For the text-containing cell, return its midpoint in [x, y] coordinate format. 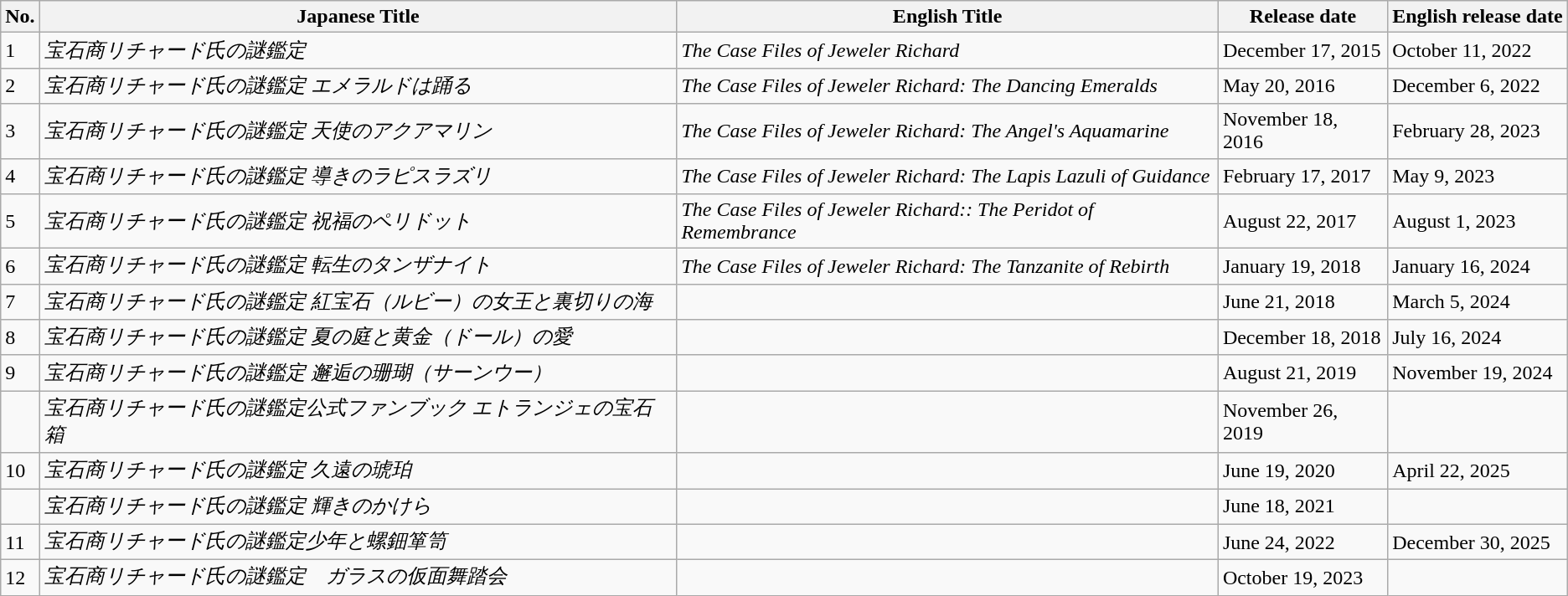
February 28, 2023 [1478, 131]
December 17, 2015 [1302, 50]
Japanese Title [358, 17]
8 [20, 338]
The Case Files of Jeweler Richard: The Tanzanite of Rebirth [947, 266]
9 [20, 373]
宝石商リチャード氏の謎鑑定 ガラスの仮面舞踏会 [358, 578]
3 [20, 131]
2 [20, 85]
The Case Files of Jeweler Richard: The Lapis Lazuli of Guidance [947, 176]
4 [20, 176]
宝石商リチャード氏の謎鑑定 天使のアクアマリン [358, 131]
December 6, 2022 [1478, 85]
宝石商リチャード氏の謎鑑定 久遠の琥珀 [358, 470]
English release date [1478, 17]
August 22, 2017 [1302, 221]
1 [20, 50]
宝石商リチャード氏の謎鑑定 エメラルドは踊る [358, 85]
5 [20, 221]
May 20, 2016 [1302, 85]
November 26, 2019 [1302, 422]
宝石商リチャード氏の謎鑑定 [358, 50]
November 19, 2024 [1478, 373]
January 19, 2018 [1302, 266]
August 21, 2019 [1302, 373]
February 17, 2017 [1302, 176]
November 18, 2016 [1302, 131]
宝石商リチャード氏の謎鑑定 輝きのかけら [358, 507]
August 1, 2023 [1478, 221]
December 30, 2025 [1478, 542]
10 [20, 470]
June 18, 2021 [1302, 507]
May 9, 2023 [1478, 176]
宝石商リチャード氏の謎鑑定 邂逅の珊瑚（サーンウー） [358, 373]
October 19, 2023 [1302, 578]
7 [20, 301]
December 18, 2018 [1302, 338]
The Case Files of Jeweler Richard: The Angel's Aquamarine [947, 131]
宝石商リチャード氏の謎鑑定公式ファンブック エトランジェの宝石箱 [358, 422]
July 16, 2024 [1478, 338]
English Title [947, 17]
宝石商リチャード氏の謎鑑定 夏の庭と黄金（ドール）の愛 [358, 338]
The Case Files of Jeweler Richard: The Dancing Emeralds [947, 85]
March 5, 2024 [1478, 301]
October 11, 2022 [1478, 50]
6 [20, 266]
June 19, 2020 [1302, 470]
The Case Files of Jeweler Richard:: The Peridot of Remembrance [947, 221]
The Case Files of Jeweler Richard [947, 50]
宝石商リチャード氏の謎鑑定 紅宝石（ルビー）の女王と裏切りの海 [358, 301]
June 21, 2018 [1302, 301]
12 [20, 578]
June 24, 2022 [1302, 542]
宝石商リチャード氏の謎鑑定 転生のタンザナイト [358, 266]
11 [20, 542]
宝石商リチャード氏の謎鑑定 導きのラピスラズリ [358, 176]
Release date [1302, 17]
April 22, 2025 [1478, 470]
宝石商リチャード氏の謎鑑定少年と螺鈿箪笥 [358, 542]
宝石商リチャード氏の謎鑑定 祝福のペリドット [358, 221]
January 16, 2024 [1478, 266]
No. [20, 17]
